Detect which cell encompasses the target text, then output its [x, y] center coordinate. 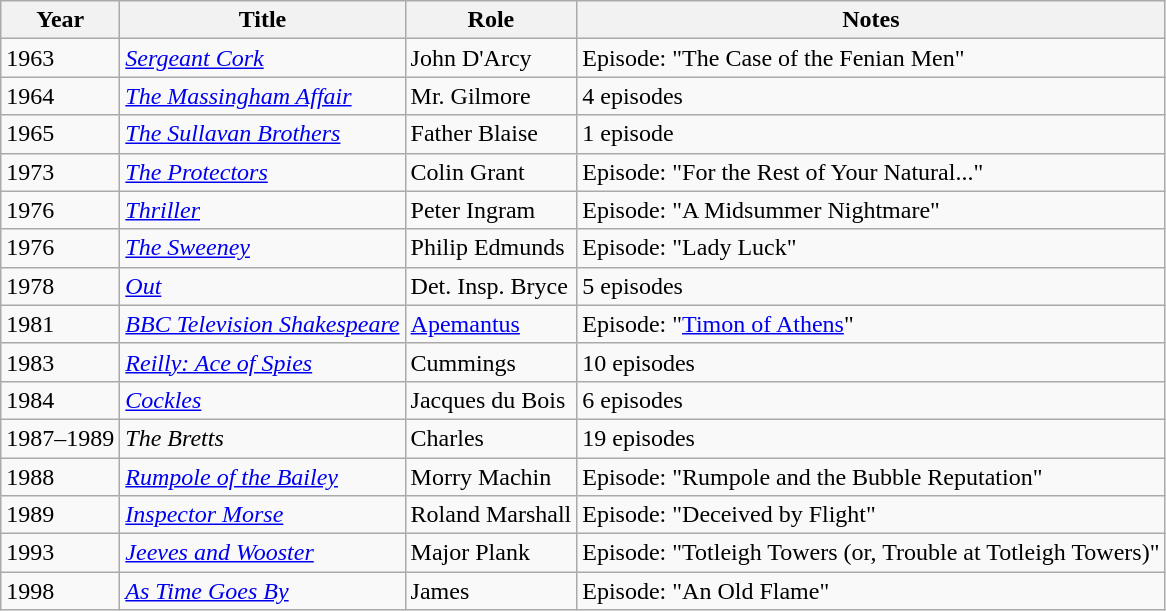
1987–1989 [60, 438]
BBC Television Shakespeare [262, 324]
1965 [60, 134]
1963 [60, 58]
The Massingham Affair [262, 96]
Episode: "A Midsummer Nightmare" [871, 210]
Cummings [491, 362]
1964 [60, 96]
1984 [60, 400]
5 episodes [871, 286]
The Sullavan Brothers [262, 134]
Det. Insp. Bryce [491, 286]
The Protectors [262, 172]
Mr. Gilmore [491, 96]
Rumpole of the Bailey [262, 477]
As Time Goes By [262, 591]
The Sweeney [262, 248]
Roland Marshall [491, 515]
Episode: "The Case of the Fenian Men" [871, 58]
4 episodes [871, 96]
Notes [871, 20]
Jeeves and Wooster [262, 553]
1 episode [871, 134]
Peter Ingram [491, 210]
1998 [60, 591]
Year [60, 20]
Sergeant Cork [262, 58]
6 episodes [871, 400]
1988 [60, 477]
1989 [60, 515]
Episode: "Deceived by Flight" [871, 515]
Apemantus [491, 324]
Thriller [262, 210]
Cockles [262, 400]
Reilly: Ace of Spies [262, 362]
Episode: "Rumpole and the Bubble Reputation" [871, 477]
Charles [491, 438]
John D'Arcy [491, 58]
Role [491, 20]
Episode: "For the Rest of Your Natural..." [871, 172]
Episode: "Totleigh Towers (or, Trouble at Totleigh Towers)" [871, 553]
Morry Machin [491, 477]
1978 [60, 286]
Colin Grant [491, 172]
1981 [60, 324]
Inspector Morse [262, 515]
Episode: "Lady Luck" [871, 248]
1983 [60, 362]
Out [262, 286]
Title [262, 20]
Episode: "Timon of Athens" [871, 324]
The Bretts [262, 438]
1993 [60, 553]
Major Plank [491, 553]
Episode: "An Old Flame" [871, 591]
10 episodes [871, 362]
James [491, 591]
19 episodes [871, 438]
Philip Edmunds [491, 248]
Jacques du Bois [491, 400]
1973 [60, 172]
Father Blaise [491, 134]
